Search for the cell housing the specified text and yield its [X, Y] center coordinate. 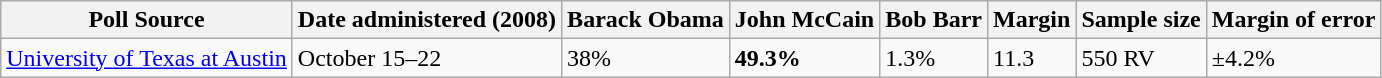
38% [646, 58]
Margin [1031, 20]
October 15–22 [426, 58]
Poll Source [147, 20]
Date administered (2008) [426, 20]
±4.2% [1294, 58]
11.3 [1031, 58]
1.3% [934, 58]
49.3% [804, 58]
Barack Obama [646, 20]
John McCain [804, 20]
University of Texas at Austin [147, 58]
Bob Barr [934, 20]
Margin of error [1294, 20]
Sample size [1141, 20]
550 RV [1141, 58]
